For the text-containing cell, return its midpoint in [X, Y] coordinate format. 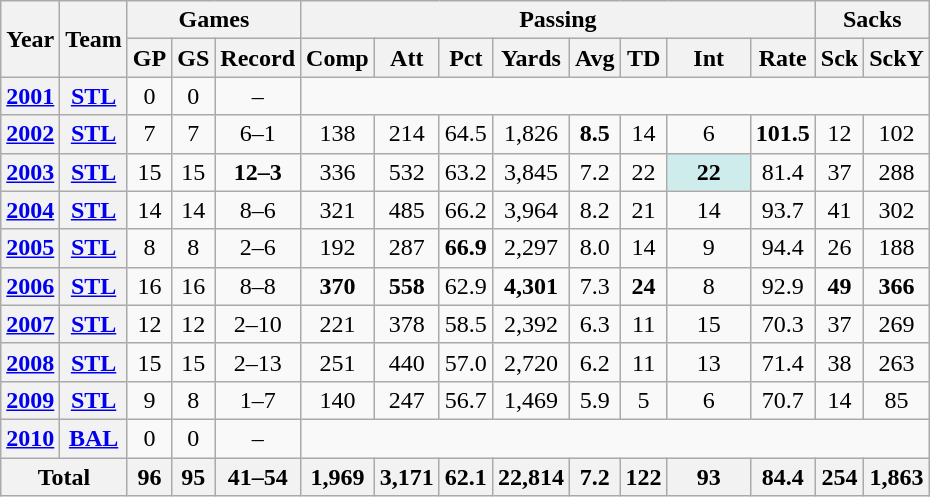
4,301 [530, 286]
2008 [30, 362]
49 [839, 286]
558 [406, 286]
41 [839, 210]
93 [708, 477]
95 [194, 477]
BAL [94, 438]
2005 [30, 248]
122 [644, 477]
26 [839, 248]
TD [644, 58]
71.4 [782, 362]
93.7 [782, 210]
21 [644, 210]
1,863 [897, 477]
3,964 [530, 210]
63.2 [466, 172]
Total [64, 477]
22,814 [530, 477]
138 [338, 134]
8–8 [258, 286]
2003 [30, 172]
2–10 [258, 324]
58.5 [466, 324]
5 [644, 400]
8.5 [594, 134]
2–13 [258, 362]
188 [897, 248]
7.3 [594, 286]
Games [214, 20]
96 [149, 477]
81.4 [782, 172]
Yards [530, 58]
251 [338, 362]
2,720 [530, 362]
12–3 [258, 172]
321 [338, 210]
57.0 [466, 362]
440 [406, 362]
Rate [782, 58]
24 [644, 286]
62.1 [466, 477]
92.9 [782, 286]
370 [338, 286]
84.4 [782, 477]
Sck [839, 58]
3,845 [530, 172]
38 [839, 362]
8.0 [594, 248]
532 [406, 172]
378 [406, 324]
66.9 [466, 248]
247 [406, 400]
2–6 [258, 248]
2001 [30, 96]
2004 [30, 210]
2010 [30, 438]
64.5 [466, 134]
62.9 [466, 286]
336 [338, 172]
3,171 [406, 477]
85 [897, 400]
Passing [558, 20]
6–1 [258, 134]
269 [897, 324]
5.9 [594, 400]
1,826 [530, 134]
94.4 [782, 248]
6.3 [594, 324]
41–54 [258, 477]
2009 [30, 400]
13 [708, 362]
Comp [338, 58]
101.5 [782, 134]
Year [30, 39]
8.2 [594, 210]
254 [839, 477]
Avg [594, 58]
8–6 [258, 210]
2002 [30, 134]
70.3 [782, 324]
1–7 [258, 400]
70.7 [782, 400]
302 [897, 210]
GP [149, 58]
287 [406, 248]
140 [338, 400]
Pct [466, 58]
288 [897, 172]
192 [338, 248]
2,297 [530, 248]
366 [897, 286]
1,469 [530, 400]
SckY [897, 58]
Record [258, 58]
263 [897, 362]
66.2 [466, 210]
102 [897, 134]
2006 [30, 286]
Sacks [872, 20]
Att [406, 58]
Int [708, 58]
485 [406, 210]
GS [194, 58]
1,969 [338, 477]
6.2 [594, 362]
221 [338, 324]
214 [406, 134]
Team [94, 39]
56.7 [466, 400]
2007 [30, 324]
2,392 [530, 324]
